Locate the cell with the specified text and output its [x, y] center coordinate. 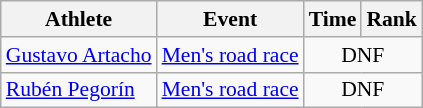
Event [230, 19]
Time [333, 19]
Rubén Pegorín [79, 90]
Gustavo Artacho [79, 55]
Athlete [79, 19]
Rank [392, 19]
